Detect which cell encompasses the target text, then output its (x, y) center coordinate. 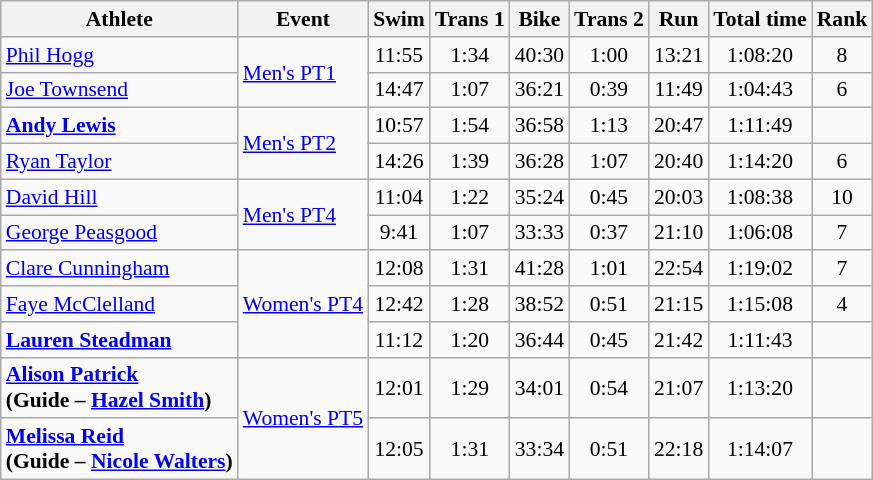
10 (842, 197)
1:11:43 (760, 340)
1:14:07 (760, 450)
36:21 (540, 90)
12:05 (399, 450)
Trans 1 (470, 19)
1:08:20 (760, 55)
14:47 (399, 90)
1:01 (609, 269)
20:47 (678, 126)
Trans 2 (609, 19)
22:54 (678, 269)
1:22 (470, 197)
Clare Cunningham (120, 269)
21:15 (678, 304)
14:26 (399, 162)
1:39 (470, 162)
36:44 (540, 340)
10:57 (399, 126)
Melissa Reid(Guide – Nicole Walters) (120, 450)
20:03 (678, 197)
Swim (399, 19)
Faye McClelland (120, 304)
41:28 (540, 269)
1:11:49 (760, 126)
33:33 (540, 233)
11:04 (399, 197)
13:21 (678, 55)
1:13 (609, 126)
33:34 (540, 450)
36:58 (540, 126)
11:49 (678, 90)
1:20 (470, 340)
1:29 (470, 388)
11:55 (399, 55)
Ryan Taylor (120, 162)
4 (842, 304)
22:18 (678, 450)
Men's PT2 (303, 144)
1:04:43 (760, 90)
1:54 (470, 126)
1:15:08 (760, 304)
1:19:02 (760, 269)
Alison Patrick(Guide – Hazel Smith) (120, 388)
21:07 (678, 388)
12:01 (399, 388)
12:42 (399, 304)
Women's PT5 (303, 418)
34:01 (540, 388)
12:08 (399, 269)
1:28 (470, 304)
Andy Lewis (120, 126)
1:13:20 (760, 388)
Rank (842, 19)
1:14:20 (760, 162)
Lauren Steadman (120, 340)
Women's PT4 (303, 304)
36:28 (540, 162)
40:30 (540, 55)
Total time (760, 19)
38:52 (540, 304)
21:42 (678, 340)
11:12 (399, 340)
9:41 (399, 233)
1:06:08 (760, 233)
Athlete (120, 19)
Event (303, 19)
Run (678, 19)
Joe Townsend (120, 90)
0:54 (609, 388)
Men's PT4 (303, 214)
George Peasgood (120, 233)
0:39 (609, 90)
35:24 (540, 197)
1:00 (609, 55)
Bike (540, 19)
0:37 (609, 233)
1:08:38 (760, 197)
21:10 (678, 233)
David Hill (120, 197)
1:34 (470, 55)
Phil Hogg (120, 55)
8 (842, 55)
20:40 (678, 162)
Men's PT1 (303, 72)
